Determine the (x, y) coordinate at the center of the cell enclosing the given text.  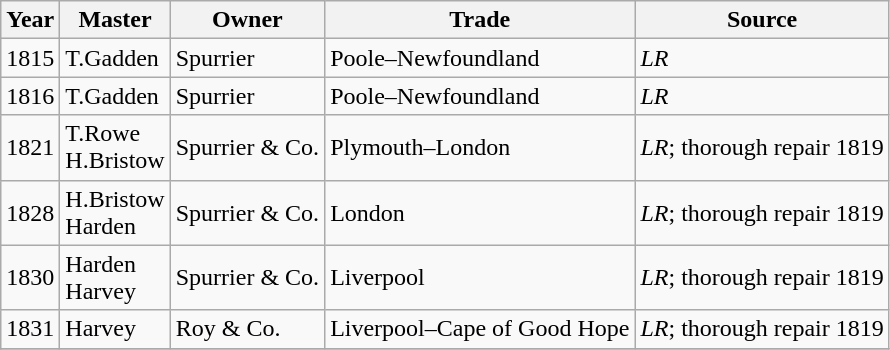
HardenHarvey (115, 278)
1831 (30, 329)
Year (30, 20)
T.RoweH.Bristow (115, 148)
Liverpool (480, 278)
H.BristowHarden (115, 212)
London (480, 212)
Owner (247, 20)
Master (115, 20)
1828 (30, 212)
Roy & Co. (247, 329)
Harvey (115, 329)
1830 (30, 278)
1815 (30, 58)
Plymouth–London (480, 148)
Source (762, 20)
Trade (480, 20)
1821 (30, 148)
1816 (30, 96)
Liverpool–Cape of Good Hope (480, 329)
